For the text-containing cell, return its midpoint in [X, Y] coordinate format. 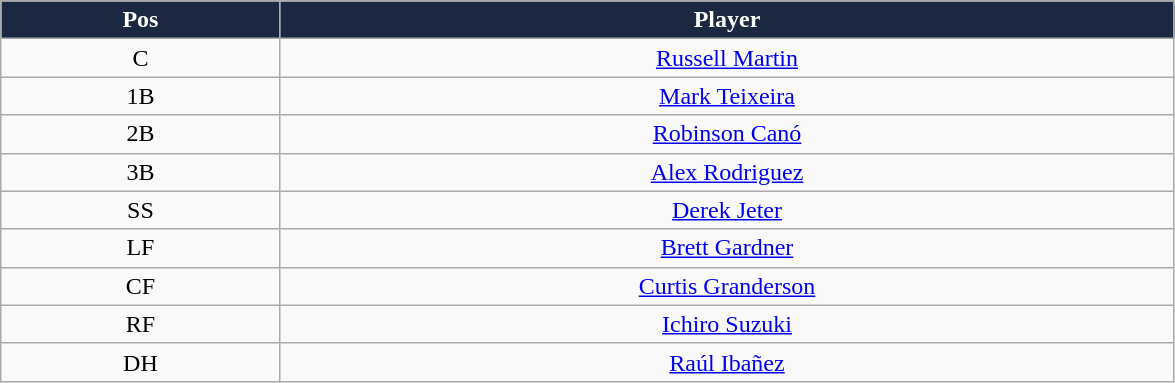
C [140, 58]
Pos [140, 20]
Derek Jeter [727, 210]
Russell Martin [727, 58]
DH [140, 362]
Mark Teixeira [727, 96]
Brett Gardner [727, 248]
CF [140, 286]
LF [140, 248]
SS [140, 210]
Curtis Granderson [727, 286]
Ichiro Suzuki [727, 324]
RF [140, 324]
Player [727, 20]
2B [140, 134]
Raúl Ibañez [727, 362]
Alex Rodriguez [727, 172]
Robinson Canó [727, 134]
1B [140, 96]
3B [140, 172]
